Find where the given text appears and provide that cell's center as [x, y] coordinate. 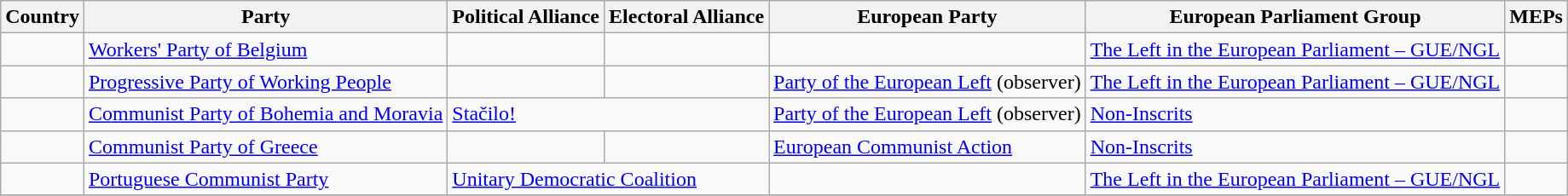
Communist Party of Bohemia and Moravia [265, 114]
European Parliament Group [1295, 17]
Political Alliance [526, 17]
Electoral Alliance [687, 17]
Party [265, 17]
Country [43, 17]
Unitary Democratic Coalition [609, 179]
Portuguese Communist Party [265, 179]
European Party [928, 17]
Stačilo! [609, 114]
MEPs [1536, 17]
European Communist Action [928, 147]
Communist Party of Greece [265, 147]
Progressive Party of Working People [265, 82]
Workers' Party of Belgium [265, 49]
